Identify which cell holds the provided text, then report its [x, y] central coordinate. 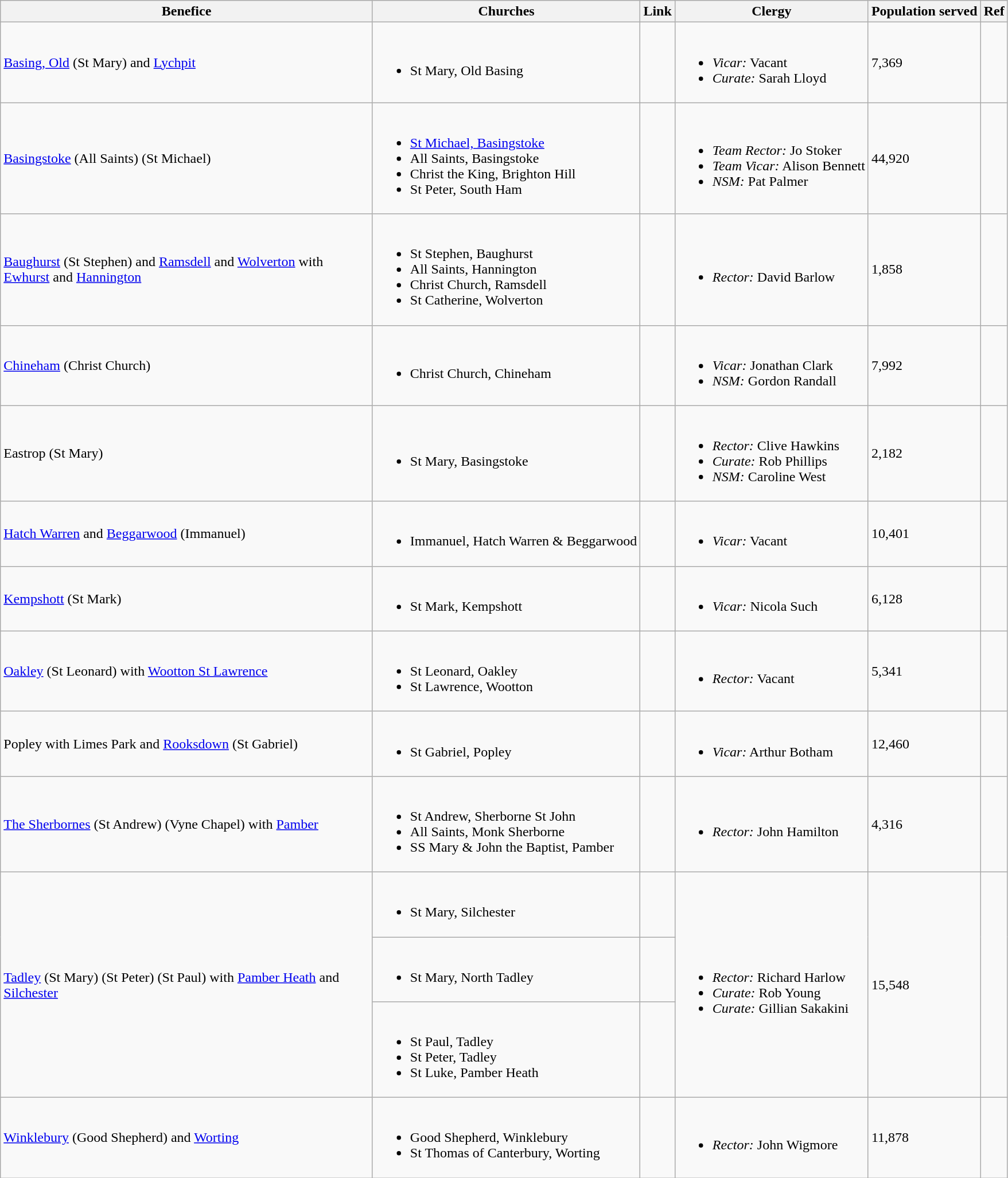
St Gabriel, Popley [506, 743]
Rector: John Hamilton [771, 824]
St Mary, Old Basing [506, 63]
Link [657, 11]
Vicar: Vacant [771, 533]
Rector: Richard HarlowCurate: Rob YoungCurate: Gillian Sakakini [771, 984]
Benefice [187, 11]
Chineham (Christ Church) [187, 365]
Rector: Clive HawkinsCurate: Rob PhillipsNSM: Caroline West [771, 453]
St Mary, North Tadley [506, 969]
Rector: John Wigmore [771, 1138]
Population served [924, 11]
6,128 [924, 599]
Ref [994, 11]
12,460 [924, 743]
St Paul, TadleySt Peter, TadleySt Luke, Pamber Heath [506, 1050]
Vicar: Nicola Such [771, 599]
2,182 [924, 453]
5,341 [924, 671]
Basing, Old (St Mary) and Lychpit [187, 63]
Kempshott (St Mark) [187, 599]
St Leonard, OakleySt Lawrence, Wootton [506, 671]
10,401 [924, 533]
Churches [506, 11]
Basingstoke (All Saints) (St Michael) [187, 158]
St Mary, Basingstoke [506, 453]
Vicar: Jonathan ClarkNSM: Gordon Randall [771, 365]
Oakley (St Leonard) with Wootton St Lawrence [187, 671]
Hatch Warren and Beggarwood (Immanuel) [187, 533]
Clergy [771, 11]
Vicar: VacantCurate: Sarah Lloyd [771, 63]
St Andrew, Sherborne St JohnAll Saints, Monk SherborneSS Mary & John the Baptist, Pamber [506, 824]
St Michael, BasingstokeAll Saints, BasingstokeChrist the King, Brighton HillSt Peter, South Ham [506, 158]
St Stephen, BaughurstAll Saints, HanningtonChrist Church, RamsdellSt Catherine, Wolverton [506, 270]
Immanuel, Hatch Warren & Beggarwood [506, 533]
Christ Church, Chineham [506, 365]
Eastrop (St Mary) [187, 453]
St Mary, Silchester [506, 904]
4,316 [924, 824]
7,369 [924, 63]
Baughurst (St Stephen) and Ramsdell and Wolverton with Ewhurst and Hannington [187, 270]
1,858 [924, 270]
11,878 [924, 1138]
7,992 [924, 365]
Tadley (St Mary) (St Peter) (St Paul) with Pamber Heath and Silchester [187, 984]
Popley with Limes Park and Rooksdown (St Gabriel) [187, 743]
15,548 [924, 984]
Vicar: Arthur Botham [771, 743]
Rector: David Barlow [771, 270]
The Sherbornes (St Andrew) (Vyne Chapel) with Pamber [187, 824]
Team Rector: Jo StokerTeam Vicar: Alison BennettNSM: Pat Palmer [771, 158]
Rector: Vacant [771, 671]
Good Shepherd, WinkleburySt Thomas of Canterbury, Worting [506, 1138]
Winklebury (Good Shepherd) and Worting [187, 1138]
44,920 [924, 158]
St Mark, Kempshott [506, 599]
